Extract the [x, y] coordinate from the center of the cell holding the provided text.  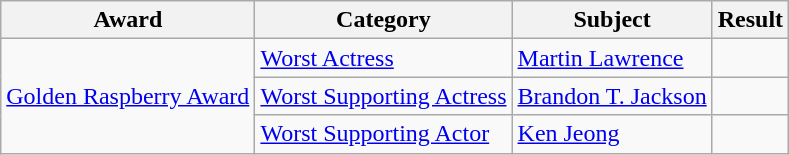
Award [128, 20]
Result [750, 20]
Worst Actress [384, 58]
Worst Supporting Actor [384, 134]
Martin Lawrence [612, 58]
Ken Jeong [612, 134]
Golden Raspberry Award [128, 96]
Worst Supporting Actress [384, 96]
Subject [612, 20]
Brandon T. Jackson [612, 96]
Category [384, 20]
